Find where the given text appears and provide that cell's center as (x, y) coordinate. 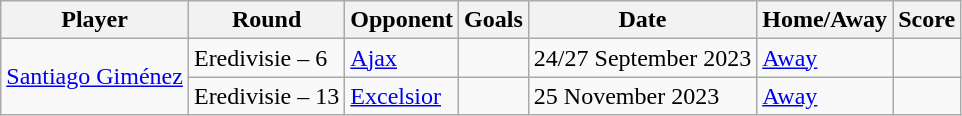
Home/Away (825, 20)
25 November 2023 (642, 96)
Date (642, 20)
Opponent (402, 20)
Player (95, 20)
Goals (494, 20)
Eredivisie – 6 (266, 58)
Round (266, 20)
Santiago Giménez (95, 77)
24/27 September 2023 (642, 58)
Score (927, 20)
Excelsior (402, 96)
Eredivisie – 13 (266, 96)
Ajax (402, 58)
